Capture the cell that displays the provided text and extract its [X, Y] central coordinate. 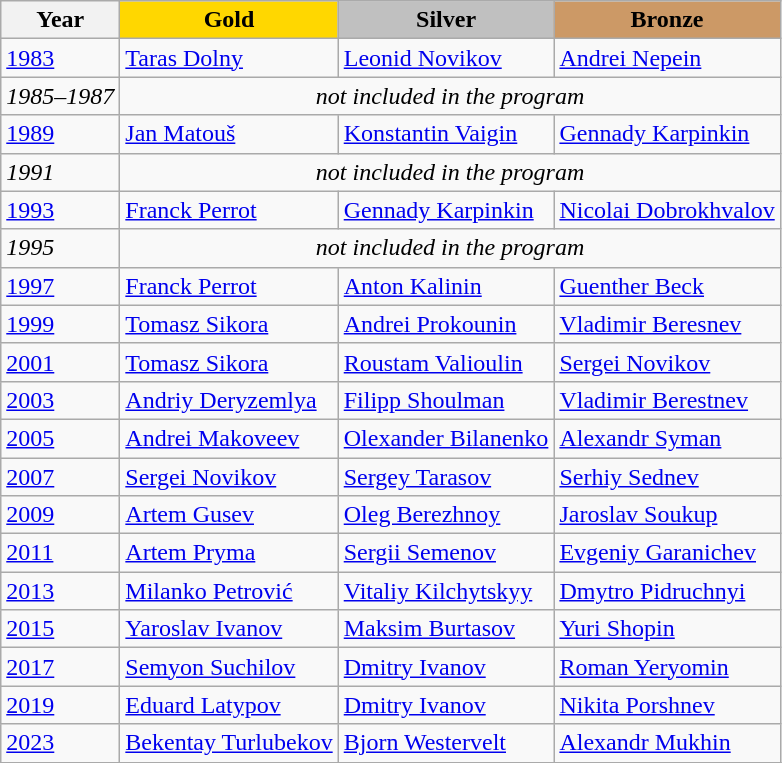
Bronze [667, 20]
Andriy Deryzemlya [229, 400]
Eduard Latypov [229, 705]
Vladimir Beresnev [667, 324]
2003 [60, 400]
Roman Yeryomin [667, 667]
2011 [60, 553]
2009 [60, 515]
2005 [60, 438]
Serhiy Sednev [667, 477]
Jan Matouš [229, 134]
2015 [60, 629]
Andrei Makoveev [229, 438]
2017 [60, 667]
Olexander Bilanenko [446, 438]
2023 [60, 743]
Oleg Berezhnoy [446, 515]
1993 [60, 210]
Andrei Prokounin [446, 324]
Vitaliy Kilchytskyy [446, 591]
Silver [446, 20]
2019 [60, 705]
Milanko Petrović [229, 591]
Andrei Nepein [667, 58]
Anton Kalinin [446, 286]
Evgeniy Garanichev [667, 553]
Leonid Novikov [446, 58]
Year [60, 20]
Sergii Semenov [446, 553]
Artem Gusev [229, 515]
Maksim Burtasov [446, 629]
2001 [60, 362]
1999 [60, 324]
Roustam Valioulin [446, 362]
1983 [60, 58]
Artem Pryma [229, 553]
Konstantin Vaigin [446, 134]
Yuri Shopin [667, 629]
Nikita Porshnev [667, 705]
1989 [60, 134]
Yaroslav Ivanov [229, 629]
2007 [60, 477]
1991 [60, 172]
Alexandr Syman [667, 438]
2013 [60, 591]
1997 [60, 286]
Nicolai Dobrokhvalov [667, 210]
Dmytro Pidruchnyi [667, 591]
Taras Dolny [229, 58]
Alexandr Mukhin [667, 743]
Bekentay Turlubekov [229, 743]
Bjorn Westervelt [446, 743]
1985–1987 [60, 96]
Vladimir Berestnev [667, 400]
Filipp Shoulman [446, 400]
Gold [229, 20]
Jaroslav Soukup [667, 515]
Guenther Beck [667, 286]
Semyon Suchilov [229, 667]
Sergey Tarasov [446, 477]
1995 [60, 248]
